Search for the cell housing the specified text and yield its [x, y] center coordinate. 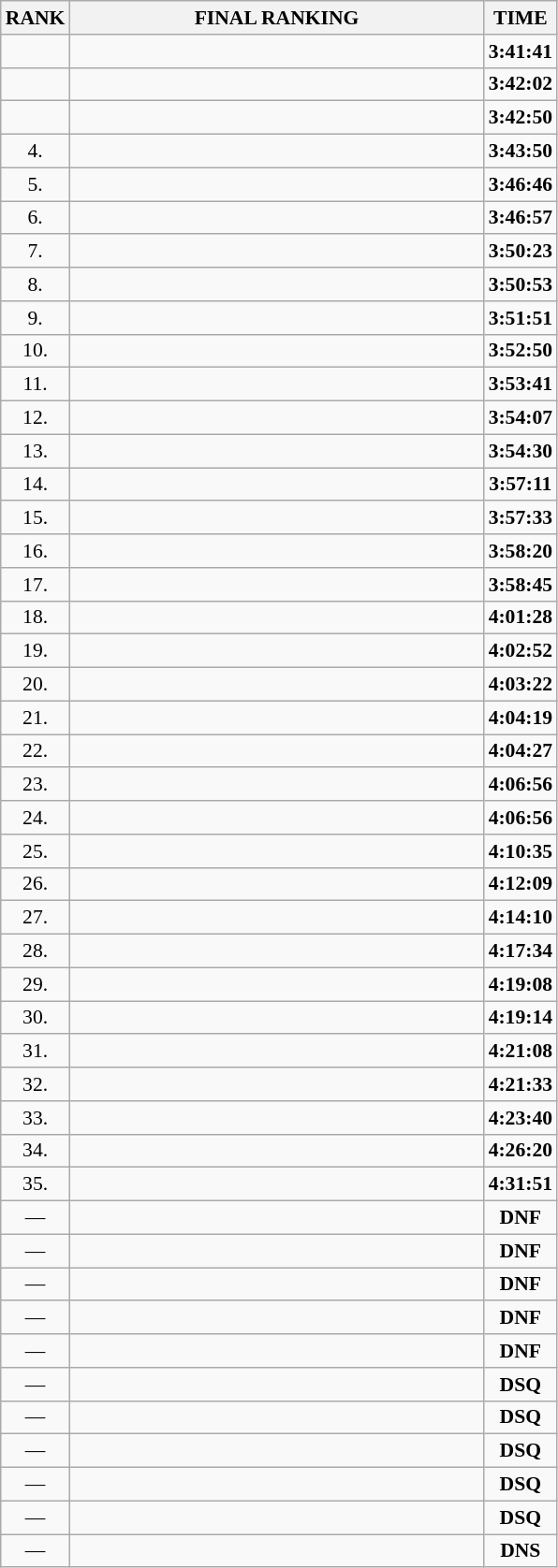
3:41:41 [521, 51]
4:19:14 [521, 1018]
8. [36, 284]
29. [36, 984]
4:21:33 [521, 1084]
25. [36, 851]
4:14:10 [521, 918]
4:10:35 [521, 851]
4:21:08 [521, 1052]
4:04:19 [521, 718]
3:58:45 [521, 585]
30. [36, 1018]
3:53:41 [521, 385]
4:19:08 [521, 984]
3:54:30 [521, 451]
9. [36, 318]
3:58:20 [521, 551]
6. [36, 218]
4:04:27 [521, 751]
32. [36, 1084]
4:12:09 [521, 884]
3:46:57 [521, 218]
3:50:23 [521, 252]
23. [36, 785]
3:42:50 [521, 118]
17. [36, 585]
34. [36, 1151]
3:50:53 [521, 284]
3:52:50 [521, 351]
3:57:33 [521, 518]
4. [36, 152]
20. [36, 685]
12. [36, 418]
16. [36, 551]
3:42:02 [521, 84]
33. [36, 1118]
5. [36, 184]
DNS [521, 1551]
24. [36, 818]
4:26:20 [521, 1151]
7. [36, 252]
35. [36, 1184]
3:51:51 [521, 318]
18. [36, 617]
26. [36, 884]
28. [36, 951]
FINAL RANKING [276, 18]
4:01:28 [521, 617]
3:57:11 [521, 485]
4:31:51 [521, 1184]
10. [36, 351]
22. [36, 751]
3:46:46 [521, 184]
TIME [521, 18]
4:03:22 [521, 685]
21. [36, 718]
4:02:52 [521, 651]
11. [36, 385]
15. [36, 518]
3:43:50 [521, 152]
27. [36, 918]
13. [36, 451]
4:23:40 [521, 1118]
19. [36, 651]
RANK [36, 18]
3:54:07 [521, 418]
4:17:34 [521, 951]
14. [36, 485]
31. [36, 1052]
